Search for the cell housing the specified text and yield its [x, y] center coordinate. 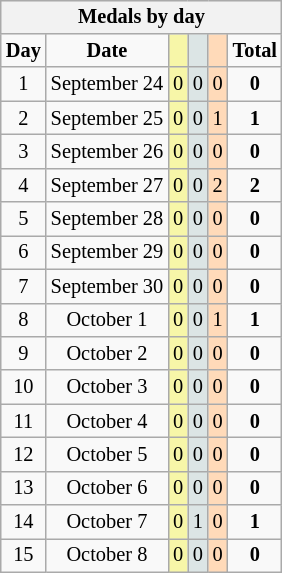
8 [24, 320]
14 [24, 522]
September 24 [107, 84]
13 [24, 488]
3 [24, 152]
Medals by day [142, 17]
September 27 [107, 185]
15 [24, 556]
September 30 [107, 286]
September 25 [107, 118]
September 29 [107, 253]
4 [24, 185]
7 [24, 286]
October 3 [107, 387]
6 [24, 253]
September 26 [107, 152]
October 7 [107, 522]
October 8 [107, 556]
Day [24, 51]
9 [24, 354]
5 [24, 219]
12 [24, 455]
11 [24, 421]
October 6 [107, 488]
Total [255, 51]
September 28 [107, 219]
October 5 [107, 455]
October 2 [107, 354]
Date [107, 51]
10 [24, 387]
October 4 [107, 421]
October 1 [107, 320]
